Return the (x, y) coordinate for the center point of the cell that contains the specified text.  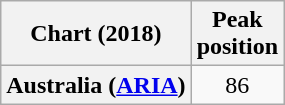
Peakposition (237, 34)
Australia (ARIA) (96, 85)
86 (237, 85)
Chart (2018) (96, 34)
